Identify which cell holds the provided text, then report its [X, Y] central coordinate. 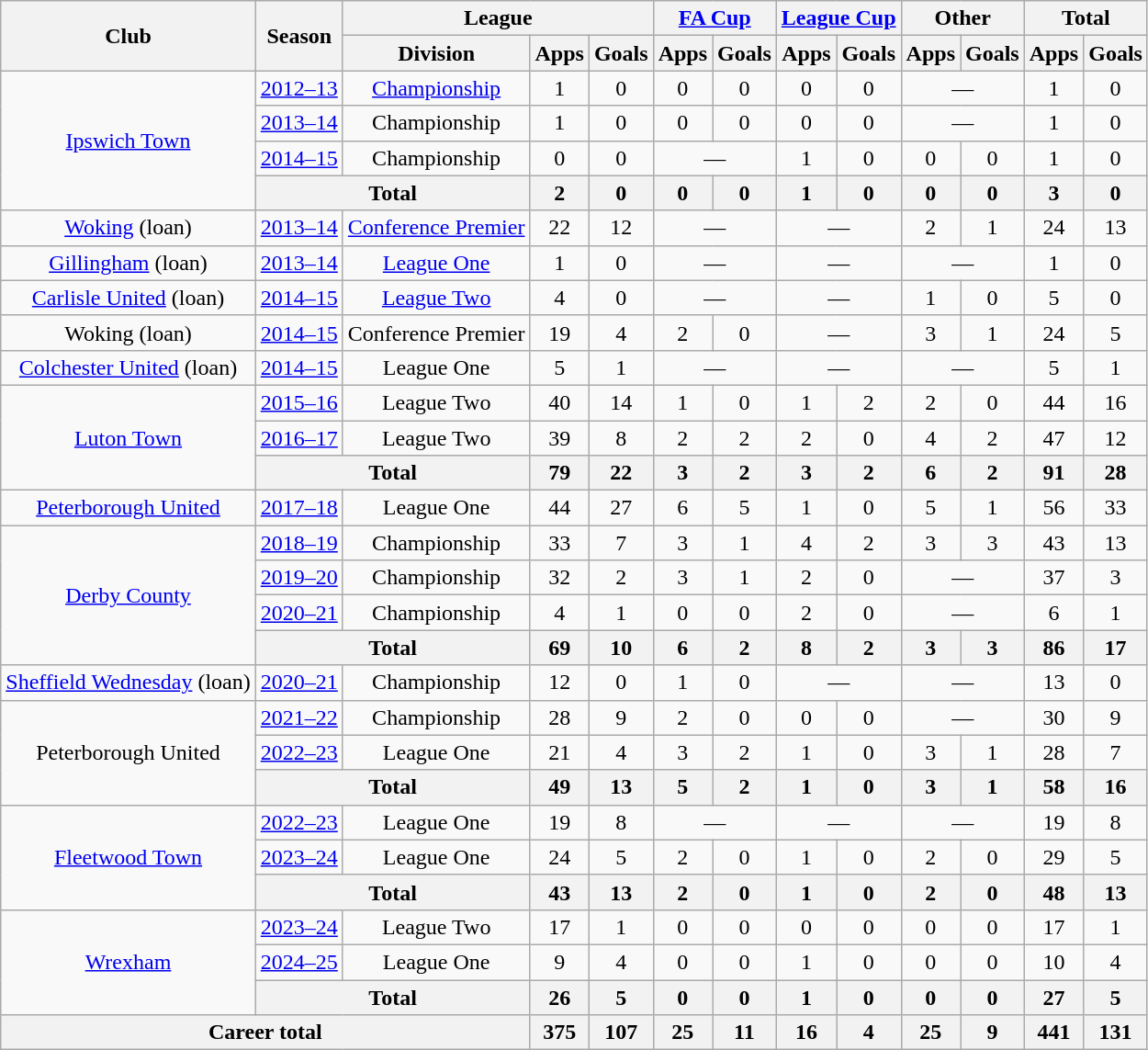
Division [436, 53]
2024–25 [299, 962]
40 [559, 402]
Colchester United (loan) [129, 367]
Wrexham [129, 962]
Gillingham (loan) [129, 263]
Sheffield Wednesday (loan) [129, 683]
91 [1053, 473]
30 [1053, 717]
32 [559, 578]
Season [299, 36]
League [498, 18]
79 [559, 473]
375 [559, 1033]
2018–19 [299, 543]
FA Cup [715, 18]
2019–20 [299, 578]
2017–18 [299, 508]
131 [1116, 1033]
441 [1053, 1033]
58 [1053, 787]
Carlisle United (loan) [129, 298]
2012–13 [299, 88]
26 [559, 997]
69 [559, 648]
Fleetwood Town [129, 857]
37 [1053, 578]
11 [745, 1033]
Career total [265, 1033]
Luton Town [129, 437]
2016–17 [299, 438]
Club [129, 36]
2015–16 [299, 402]
21 [559, 752]
Derby County [129, 595]
League Cup [838, 18]
47 [1053, 438]
48 [1053, 892]
39 [559, 438]
Other [962, 18]
86 [1053, 648]
56 [1053, 508]
Ipswich Town [129, 141]
2021–22 [299, 717]
14 [621, 402]
49 [559, 787]
107 [621, 1033]
29 [1053, 857]
